Return the (x, y) coordinate for the center point of the cell that contains the specified text.  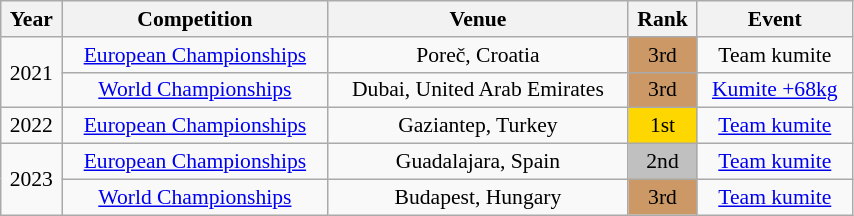
Event (774, 19)
Gaziantep, Turkey (478, 126)
Guadalajara, Spain (478, 162)
Dubai, United Arab Emirates (478, 90)
1st (662, 126)
2023 (32, 180)
Venue (478, 19)
2nd (662, 162)
Kumite +68kg (774, 90)
Rank (662, 19)
Budapest, Hungary (478, 197)
Year (32, 19)
2021 (32, 72)
Competition (195, 19)
2022 (32, 126)
Poreč, Croatia (478, 55)
